Find where the given text appears and provide that cell's center as [x, y] coordinate. 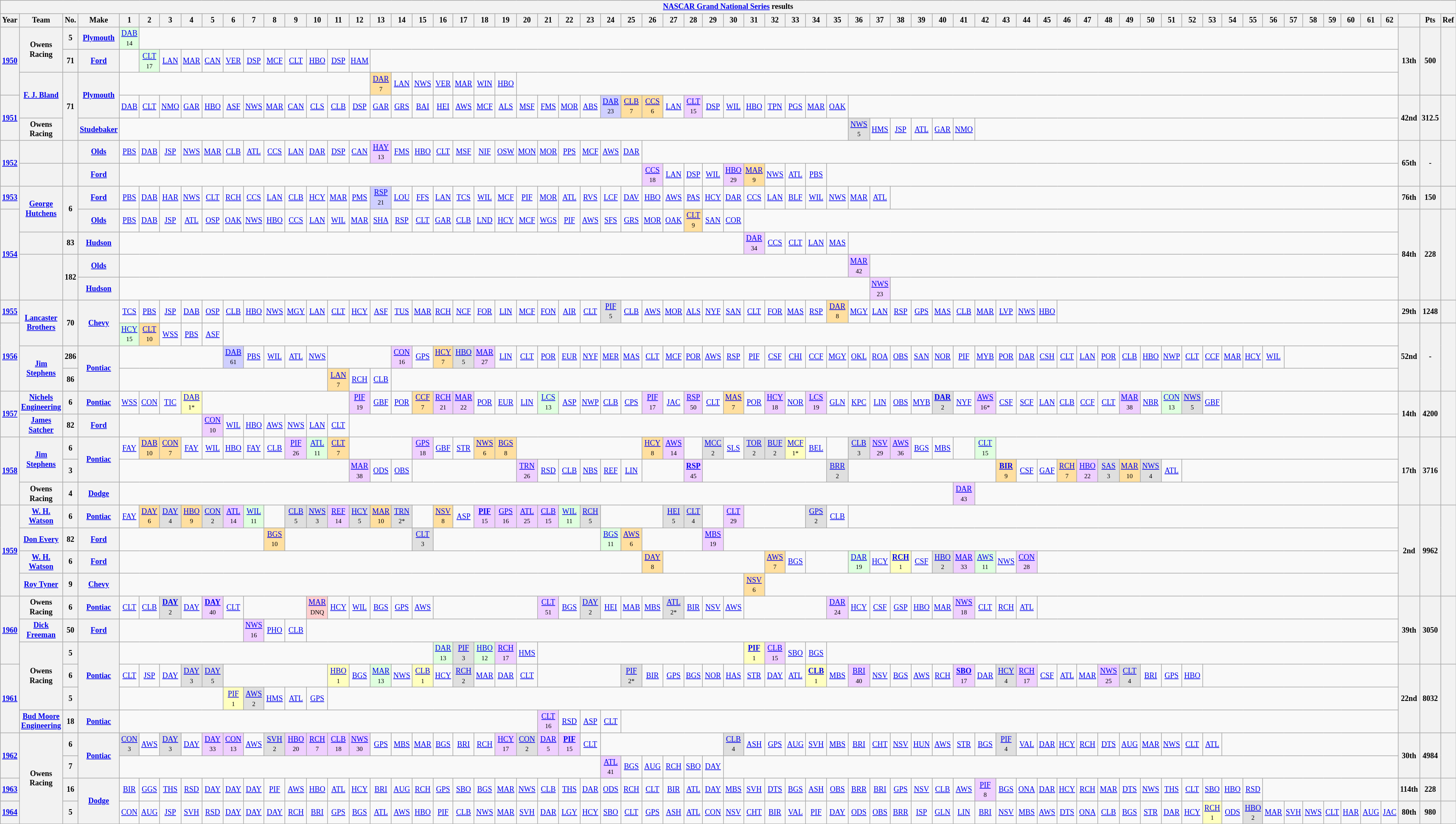
CLB3 [859, 448]
PIF2* [631, 676]
GGS [149, 790]
CON16 [401, 357]
BGS10 [275, 539]
DAY40 [213, 608]
65th [1409, 163]
CON3 [129, 744]
76th [1409, 198]
CLB5 [296, 516]
MCF1* [795, 448]
36 [859, 20]
35 [838, 20]
1963 [10, 790]
PGS [795, 107]
DAB61 [233, 357]
52nd [1409, 357]
SLS [733, 448]
BUF2 [775, 448]
70 [70, 322]
MAS7 [733, 403]
29 [713, 20]
39th [1409, 631]
BIR9 [1006, 471]
MAR27 [485, 357]
9962 [1430, 551]
LCS19 [816, 403]
KPC [859, 403]
80th [1409, 813]
1952 [10, 163]
DAB14 [129, 38]
20 [527, 20]
SVH2 [275, 744]
55 [1253, 20]
286 [70, 357]
HCY5 [360, 516]
OSW [506, 152]
32 [775, 20]
8 [275, 20]
REF [611, 471]
ABS [591, 107]
30th [1409, 755]
ATL11 [317, 448]
NBS [591, 471]
HCY17 [506, 744]
46 [1067, 20]
NWS6 [485, 448]
1964 [10, 813]
AWS16* [985, 403]
LVP [1006, 311]
WIN [485, 84]
LAN7 [338, 380]
312.5 [1430, 118]
BRR2 [838, 471]
Pts [1430, 20]
CLT10 [149, 334]
HUN [922, 744]
AIR [569, 311]
ISP [922, 813]
LOU [401, 198]
21 [548, 20]
ATL25 [527, 516]
38 [901, 20]
1956 [10, 357]
33 [795, 20]
DAY6 [149, 516]
1958 [10, 471]
PIF3 [463, 653]
F. J. Bland [41, 95]
13 [381, 20]
23 [591, 20]
No. [70, 20]
34 [816, 20]
BEL [816, 448]
DAR43 [964, 494]
22nd [1409, 698]
PIF4 [1006, 744]
WGS [548, 220]
43 [1006, 20]
CLT51 [548, 608]
NWS4 [1151, 471]
MAR42 [859, 266]
LCS13 [548, 403]
TOR2 [754, 448]
TIC [171, 403]
DAR24 [838, 608]
11 [338, 20]
GAF [1047, 471]
HAM [360, 61]
61 [1371, 20]
RSP50 [693, 403]
DAV [631, 198]
CON7 [171, 448]
3716 [1430, 471]
ATL41 [611, 767]
ROA [880, 357]
PMS [360, 198]
AWS6 [631, 539]
DAR2 [943, 403]
Roy Tyner [41, 585]
1960 [10, 631]
Lancaster Brothers [41, 322]
Bud Moore Engineering [41, 721]
48 [1108, 20]
FON [548, 311]
HBO1 [338, 676]
86 [70, 380]
17th [1409, 471]
31 [754, 20]
PIF26 [296, 448]
Year [10, 20]
500 [1430, 61]
NWS16 [254, 631]
MAR22 [463, 403]
1248 [1430, 311]
HBO29 [733, 175]
PIF8 [985, 790]
BAI [423, 107]
4984 [1430, 755]
CLB4 [733, 744]
ATL2* [673, 608]
29th [1409, 311]
RCH5 [591, 516]
BGS11 [611, 539]
TUS [401, 311]
1959 [10, 551]
NIF [485, 152]
HBO5 [463, 357]
CCF7 [423, 403]
45 [1047, 20]
DAB10 [149, 448]
DAR13 [443, 653]
HBO12 [485, 653]
4200 [1430, 414]
19 [506, 20]
3050 [1430, 631]
PIF17 [653, 403]
GPS16 [506, 516]
57 [1293, 20]
HAS [733, 676]
62 [1389, 20]
CCS6 [653, 107]
FFS [423, 198]
NCF [463, 311]
Ref [1448, 20]
NSV29 [880, 448]
15 [423, 20]
44 [1027, 20]
HAY13 [381, 152]
TPN [775, 107]
TRN2* [401, 516]
PPS [569, 152]
Don Every [41, 539]
RSP45 [693, 471]
28 [693, 20]
DAB1* [192, 403]
George Hutchens [41, 209]
CLT3 [423, 539]
GPS2 [816, 516]
RVS [591, 198]
ATL14 [233, 516]
30 [733, 20]
COR [733, 220]
MBS19 [713, 539]
James Satcher [41, 426]
DAR23 [611, 107]
CLT9 [693, 220]
SBO17 [964, 676]
1962 [10, 755]
NASCAR Grand National Series results [728, 7]
DAY8 [653, 562]
1953 [10, 198]
42nd [1409, 118]
52 [1192, 20]
59 [1333, 20]
26 [653, 20]
CON28 [1027, 562]
47 [1088, 20]
MAR9 [754, 175]
42 [985, 20]
CLT29 [733, 516]
RCH2 [463, 676]
56 [1274, 20]
DAR34 [754, 243]
BLF [795, 198]
12 [360, 20]
SHA [381, 220]
AWS36 [901, 448]
NSV6 [754, 585]
HBO22 [1088, 471]
OKL [859, 357]
1957 [10, 414]
PIF5 [611, 311]
49 [1130, 20]
150 [1430, 198]
HEI5 [673, 516]
HCY8 [653, 448]
1950 [10, 61]
PHO [275, 631]
BRI40 [859, 676]
41 [964, 20]
AWS14 [673, 448]
2nd [1409, 551]
MAR13 [381, 676]
DAY5 [213, 676]
Nichels Engineering [41, 403]
DAY4 [171, 516]
22 [569, 20]
HCY4 [1006, 676]
27 [673, 20]
CLB7 [631, 107]
CSH [1047, 357]
CCS18 [653, 175]
14 [401, 20]
Studebaker [99, 129]
DAY33 [213, 744]
1 [129, 20]
58 [1313, 20]
CLT7 [338, 448]
MON [527, 152]
CHI [795, 357]
HCY15 [129, 334]
MAR33 [964, 562]
DAR5 [548, 744]
GSP [901, 608]
24 [611, 20]
53 [1212, 20]
GPS18 [423, 448]
CLT16 [548, 721]
HCY18 [775, 403]
SCF [1027, 403]
Make [99, 20]
114th [1409, 790]
MARDNQ [317, 608]
1954 [10, 255]
BGS8 [506, 448]
HCY7 [443, 357]
60 [1351, 20]
REF14 [338, 516]
NWS25 [1108, 676]
NWS23 [880, 289]
PAS [693, 198]
SFS [611, 220]
NWS30 [360, 744]
MER [611, 357]
84th [1409, 255]
CPS [631, 403]
HBO20 [296, 744]
AWS2 [254, 699]
54 [1232, 20]
1955 [10, 311]
CLT17 [149, 61]
1951 [10, 118]
NBR [1151, 403]
980 [1430, 813]
DAR7 [381, 84]
DAR19 [859, 562]
PIF19 [360, 403]
MCC2 [713, 448]
40 [943, 20]
182 [70, 277]
NWS3 [317, 516]
83 [70, 243]
8032 [1430, 698]
39 [922, 20]
14th [1409, 414]
CLS [317, 107]
RCH21 [443, 403]
37 [880, 20]
SAS3 [1108, 471]
RSP21 [381, 198]
AWS7 [775, 562]
Dick Freeman [41, 631]
Team [41, 20]
LND [485, 220]
AWS11 [985, 562]
17 [463, 20]
CON10 [213, 426]
DAR8 [838, 311]
NSV8 [443, 516]
TRN26 [527, 471]
CLB18 [338, 744]
10 [317, 20]
13th [1409, 61]
LCF [611, 198]
LGY [569, 813]
MAB [631, 608]
1961 [10, 698]
51 [1171, 20]
25 [631, 20]
2 [149, 20]
NWS18 [964, 608]
HBO9 [192, 516]
